From the cell containing the given text, extract its center point as [x, y] coordinate. 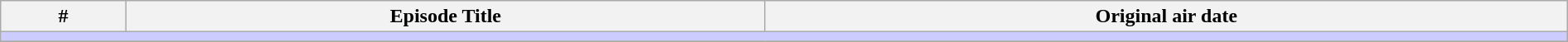
Original air date [1166, 16]
Episode Title [445, 16]
# [64, 16]
